Find where the given text appears and provide that cell's center as (X, Y) coordinate. 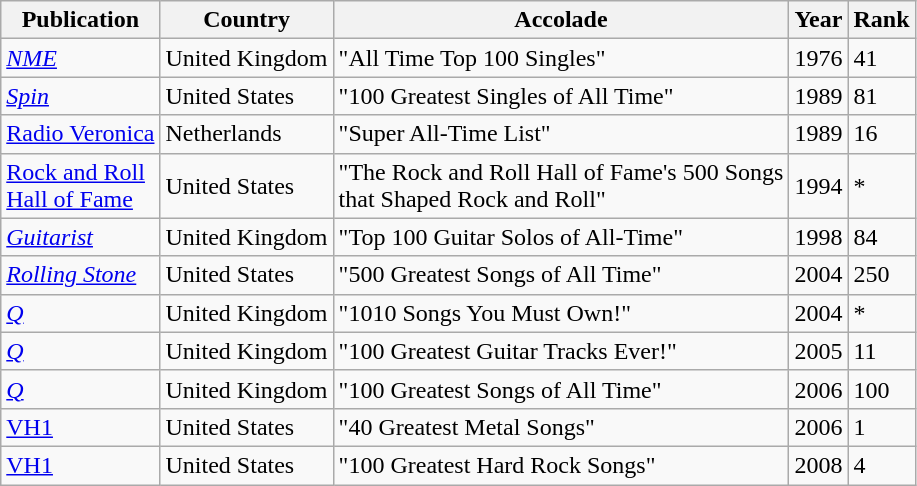
"Super All-Time List" (561, 134)
41 (882, 58)
Spin (80, 96)
"The Rock and Roll Hall of Fame's 500 Songs that Shaped Rock and Roll" (561, 186)
16 (882, 134)
Radio Veronica (80, 134)
"Top 100 Guitar Solos of All-Time" (561, 237)
Year (818, 20)
"500 Greatest Songs of All Time" (561, 275)
2008 (818, 465)
250 (882, 275)
Publication (80, 20)
84 (882, 237)
11 (882, 351)
Accolade (561, 20)
Rock and Roll Hall of Fame (80, 186)
"1010 Songs You Must Own!" (561, 313)
Country (246, 20)
2005 (818, 351)
"40 Greatest Metal Songs" (561, 427)
"100 Greatest Guitar Tracks Ever!" (561, 351)
1998 (818, 237)
"100 Greatest Songs of All Time" (561, 389)
1994 (818, 186)
NME (80, 58)
"100 Greatest Hard Rock Songs" (561, 465)
Guitarist (80, 237)
"All Time Top 100 Singles" (561, 58)
Rank (882, 20)
Rolling Stone (80, 275)
1 (882, 427)
4 (882, 465)
"100 Greatest Singles of All Time" (561, 96)
81 (882, 96)
1976 (818, 58)
Netherlands (246, 134)
100 (882, 389)
